From the cell containing the given text, extract its center point as [X, Y] coordinate. 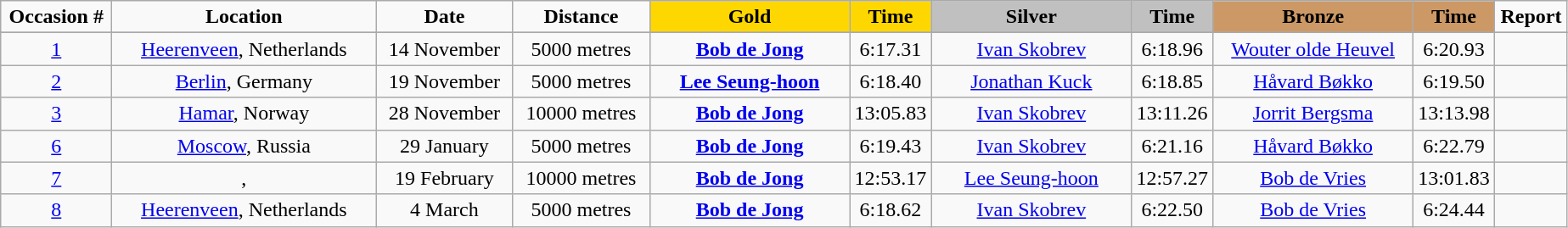
Hamar, Norway [244, 114]
Gold [750, 17]
13:13.98 [1454, 114]
, [244, 178]
19 February [445, 178]
13:05.83 [891, 114]
6:18.62 [891, 210]
Location [244, 17]
8 [56, 210]
6:21.16 [1172, 146]
14 November [445, 49]
13:11.26 [1172, 114]
Jonathan Kuck [1031, 81]
29 January [445, 146]
Report [1531, 17]
6 [56, 146]
6:24.44 [1454, 210]
4 March [445, 210]
6:17.31 [891, 49]
Jorrit Bergsma [1313, 114]
Berlin, Germany [244, 81]
12:57.27 [1172, 178]
Wouter olde Heuvel [1313, 49]
28 November [445, 114]
6:19.50 [1454, 81]
2 [56, 81]
7 [56, 178]
Silver [1031, 17]
Bronze [1313, 17]
6:18.85 [1172, 81]
6:19.43 [891, 146]
6:20.93 [1454, 49]
1 [56, 49]
6:22.50 [1172, 210]
13:01.83 [1454, 178]
Occasion # [56, 17]
Moscow, Russia [244, 146]
12:53.17 [891, 178]
6:22.79 [1454, 146]
Date [445, 17]
19 November [445, 81]
6:18.40 [891, 81]
6:18.96 [1172, 49]
3 [56, 114]
Distance [581, 17]
